Identify which cell holds the provided text, then report its [x, y] central coordinate. 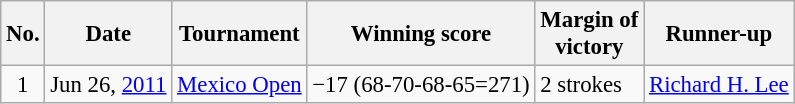
Mexico Open [240, 85]
Runner-up [719, 34]
−17 (68-70-68-65=271) [421, 85]
Winning score [421, 34]
1 [23, 85]
Margin ofvictory [590, 34]
Jun 26, 2011 [108, 85]
Richard H. Lee [719, 85]
2 strokes [590, 85]
Tournament [240, 34]
No. [23, 34]
Date [108, 34]
